Determine the [x, y] coordinate at the center of the cell enclosing the given text.  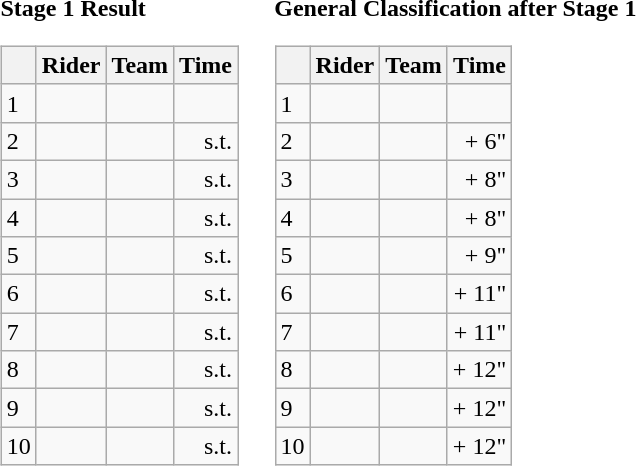
+ 6" [479, 141]
+ 9" [479, 256]
